Extract the (X, Y) coordinate from the center of the cell holding the provided text.  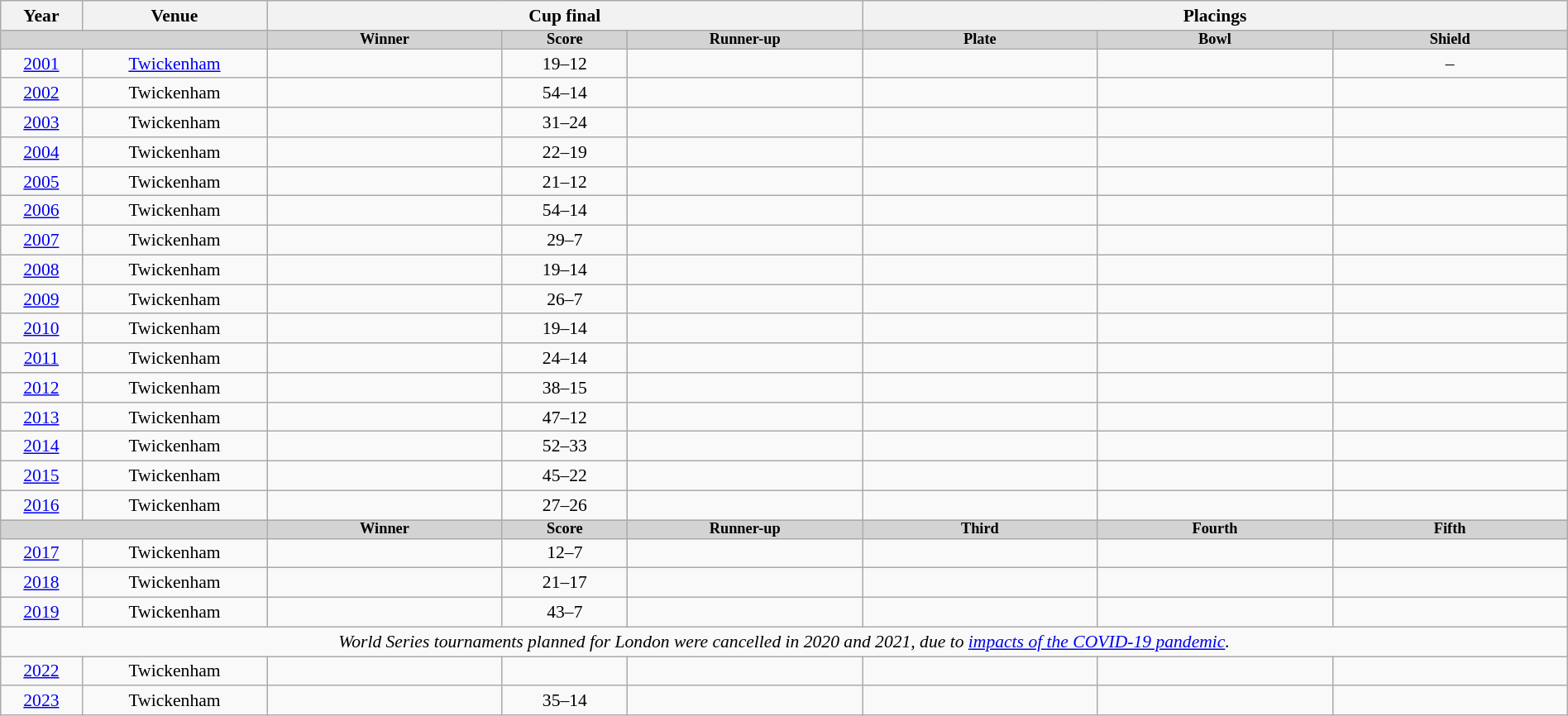
2008 (41, 270)
Placings (1215, 16)
Cup final (565, 16)
2019 (41, 613)
World Series tournaments planned for London were cancelled in 2020 and 2021, due to impacts of the COVID-19 pandemic. (784, 642)
2022 (41, 671)
2004 (41, 152)
Year (41, 16)
– (1450, 64)
2018 (41, 583)
26–7 (565, 299)
21–17 (565, 583)
2012 (41, 388)
2016 (41, 505)
2017 (41, 553)
38–15 (565, 388)
Venue (174, 16)
Shield (1450, 40)
24–14 (565, 358)
22–19 (565, 152)
2005 (41, 182)
2014 (41, 446)
2011 (41, 358)
Plate (980, 40)
21–12 (565, 182)
2006 (41, 211)
Fifth (1450, 529)
47–12 (565, 418)
2023 (41, 701)
2013 (41, 418)
43–7 (565, 613)
31–24 (565, 122)
35–14 (565, 701)
Third (980, 529)
2007 (41, 241)
2001 (41, 64)
2009 (41, 299)
2003 (41, 122)
52–33 (565, 446)
2002 (41, 93)
2015 (41, 476)
Bowl (1215, 40)
2010 (41, 329)
29–7 (565, 241)
27–26 (565, 505)
Fourth (1215, 529)
19–12 (565, 64)
12–7 (565, 553)
45–22 (565, 476)
